For the text-containing cell, return its midpoint in [X, Y] coordinate format. 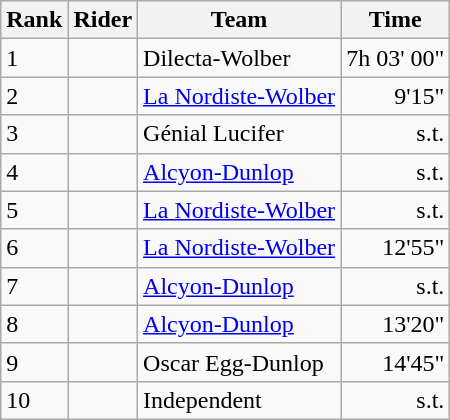
Independent [240, 400]
1 [34, 58]
12'55" [396, 248]
9 [34, 362]
3 [34, 134]
Dilecta-Wolber [240, 58]
Génial Lucifer [240, 134]
4 [34, 172]
10 [34, 400]
13'20" [396, 324]
5 [34, 210]
Oscar Egg-Dunlop [240, 362]
Rider [103, 20]
6 [34, 248]
7h 03' 00" [396, 58]
Team [240, 20]
9'15" [396, 96]
Rank [34, 20]
Time [396, 20]
8 [34, 324]
2 [34, 96]
7 [34, 286]
14'45" [396, 362]
